Identify which cell holds the provided text, then report its [X, Y] central coordinate. 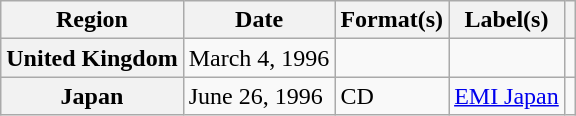
Date [259, 20]
June 26, 1996 [259, 96]
Region [92, 20]
March 4, 1996 [259, 58]
CD [392, 96]
Japan [92, 96]
United Kingdom [92, 58]
EMI Japan [507, 96]
Label(s) [507, 20]
Format(s) [392, 20]
